Detect which cell encompasses the target text, then output its (x, y) center coordinate. 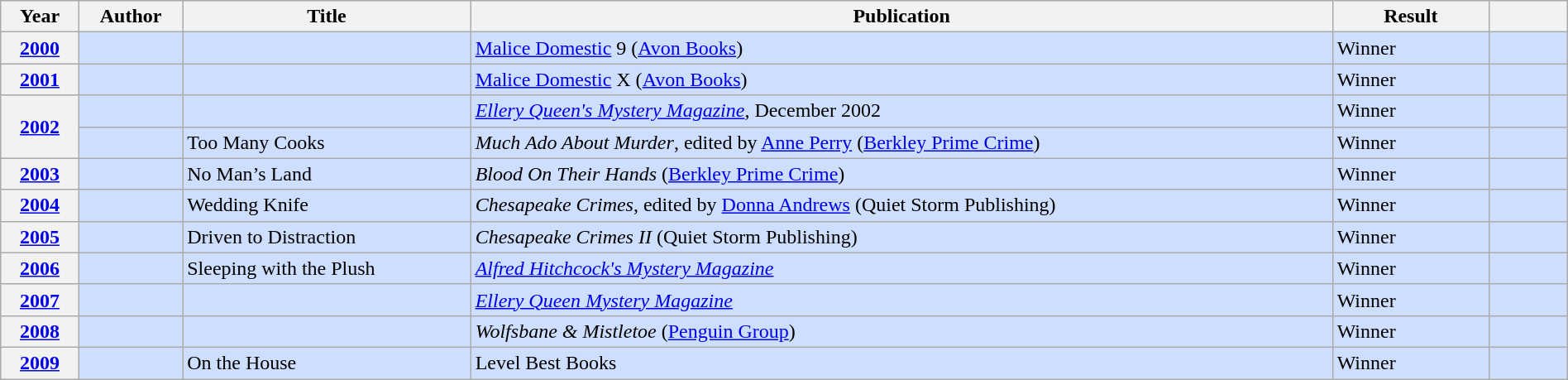
Year (40, 17)
Ellery Queen Mystery Magazine (901, 300)
Malice Domestic 9 (Avon Books) (901, 48)
2005 (40, 237)
Ellery Queen's Mystery Magazine, December 2002 (901, 111)
Driven to Distraction (327, 237)
2006 (40, 268)
2004 (40, 205)
Chesapeake Crimes II (Quiet Storm Publishing) (901, 237)
Wedding Knife (327, 205)
2009 (40, 363)
Level Best Books (901, 363)
Author (131, 17)
Chesapeake Crimes, edited by Donna Andrews (Quiet Storm Publishing) (901, 205)
Wolfsbane & Mistletoe (Penguin Group) (901, 331)
2002 (40, 127)
2008 (40, 331)
Publication (901, 17)
Much Ado About Murder, edited by Anne Perry (Berkley Prime Crime) (901, 142)
2007 (40, 300)
2001 (40, 79)
On the House (327, 363)
2000 (40, 48)
Result (1411, 17)
Blood On Their Hands (Berkley Prime Crime) (901, 174)
Alfred Hitchcock's Mystery Magazine (901, 268)
No Man’s Land (327, 174)
Title (327, 17)
2003 (40, 174)
Too Many Cooks (327, 142)
Sleeping with the Plush (327, 268)
Malice Domestic X (Avon Books) (901, 79)
